Determine the [x, y] coordinate at the center of the cell enclosing the given text.  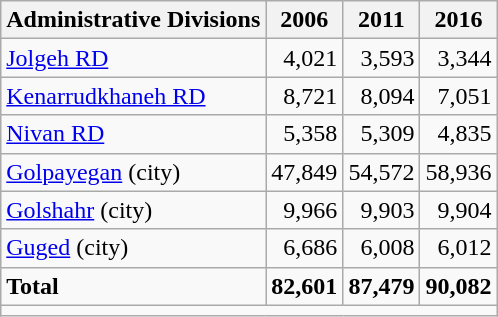
Golshahr (city) [134, 210]
2016 [458, 20]
7,051 [458, 96]
Guged (city) [134, 248]
5,358 [304, 134]
47,849 [304, 172]
2006 [304, 20]
90,082 [458, 286]
Nivan RD [134, 134]
Kenarrudkhaneh RD [134, 96]
9,903 [382, 210]
8,721 [304, 96]
Total [134, 286]
82,601 [304, 286]
3,593 [382, 58]
54,572 [382, 172]
58,936 [458, 172]
9,904 [458, 210]
Jolgeh RD [134, 58]
6,008 [382, 248]
9,966 [304, 210]
Administrative Divisions [134, 20]
Golpayegan (city) [134, 172]
5,309 [382, 134]
2011 [382, 20]
3,344 [458, 58]
6,012 [458, 248]
8,094 [382, 96]
6,686 [304, 248]
87,479 [382, 286]
4,835 [458, 134]
4,021 [304, 58]
